Scan for the cell matching the given text and deliver its (X, Y) coordinate at center. 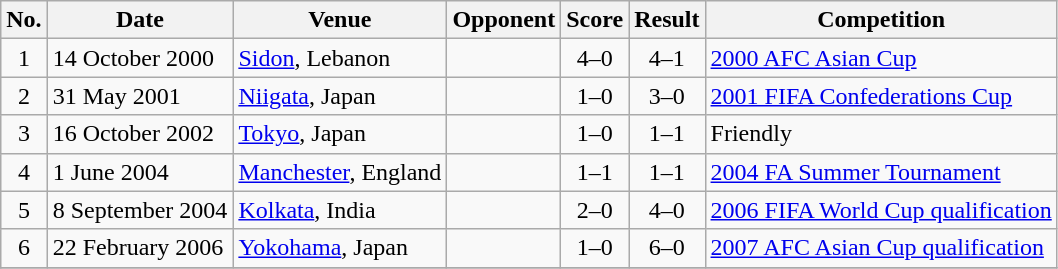
2–0 (595, 210)
5 (24, 210)
Kolkata, India (340, 210)
Competition (881, 20)
2 (24, 96)
16 October 2002 (140, 134)
8 September 2004 (140, 210)
3–0 (667, 96)
1 June 2004 (140, 172)
2000 AFC Asian Cup (881, 58)
Friendly (881, 134)
2007 AFC Asian Cup qualification (881, 248)
22 February 2006 (140, 248)
No. (24, 20)
6–0 (667, 248)
Venue (340, 20)
Niigata, Japan (340, 96)
3 (24, 134)
Tokyo, Japan (340, 134)
Opponent (504, 20)
4 (24, 172)
2004 FA Summer Tournament (881, 172)
4–1 (667, 58)
2001 FIFA Confederations Cup (881, 96)
Sidon, Lebanon (340, 58)
Score (595, 20)
Manchester, England (340, 172)
Yokohama, Japan (340, 248)
31 May 2001 (140, 96)
6 (24, 248)
Date (140, 20)
2006 FIFA World Cup qualification (881, 210)
1 (24, 58)
Result (667, 20)
14 October 2000 (140, 58)
